Find where the given text appears and provide that cell's center as [x, y] coordinate. 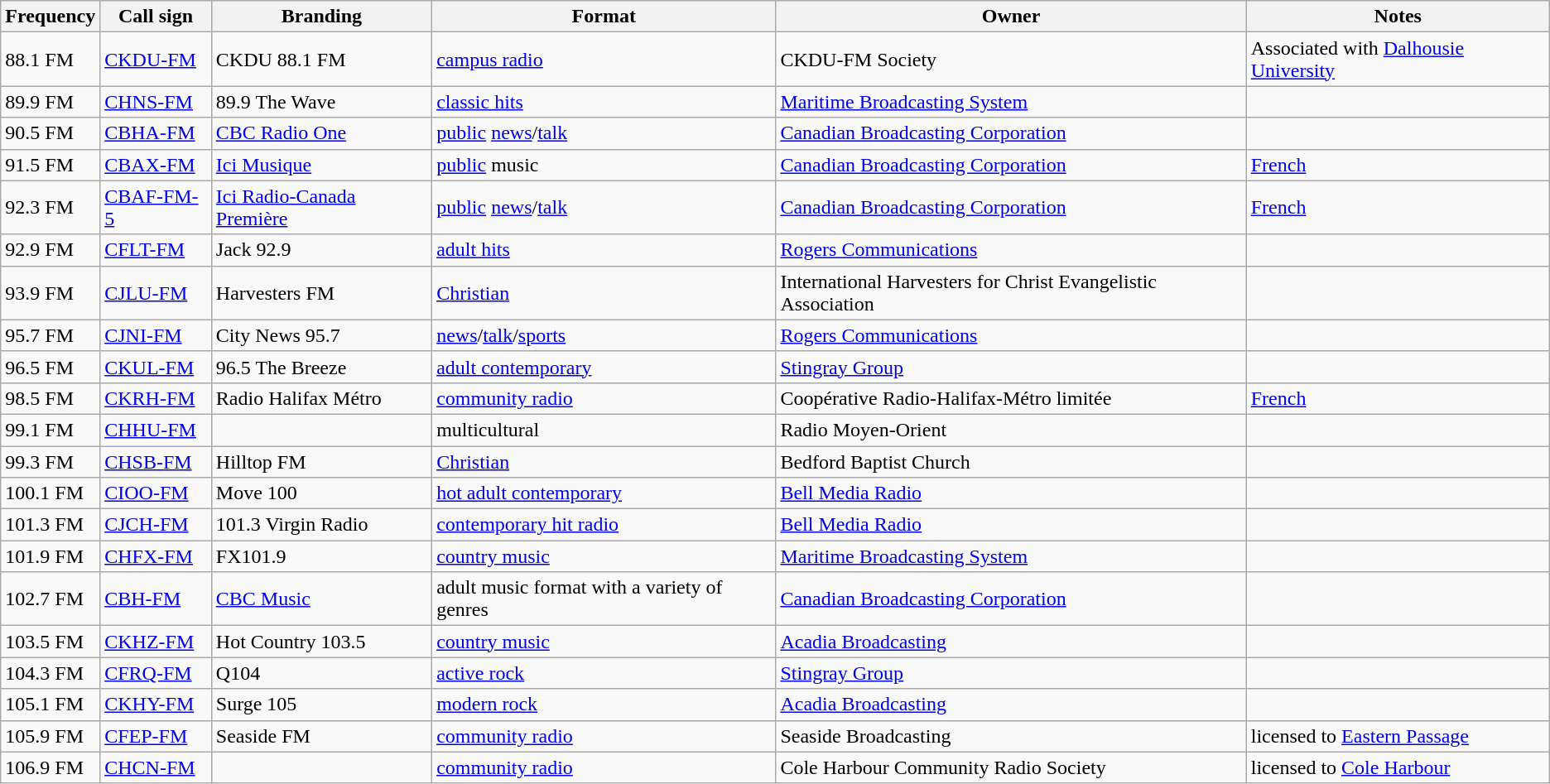
CJLU-FM [156, 293]
CFLT-FM [156, 250]
CKHY-FM [156, 705]
92.3 FM [51, 207]
Cole Harbour Community Radio Society [1011, 767]
adult hits [604, 250]
91.5 FM [51, 165]
Jack 92.9 [321, 250]
Seaside FM [321, 736]
93.9 FM [51, 293]
Hot Country 103.5 [321, 642]
99.3 FM [51, 461]
CFEP-FM [156, 736]
CKHZ-FM [156, 642]
CKDU-FM [156, 60]
Radio Moyen-Orient [1011, 430]
Surge 105 [321, 705]
hot adult contemporary [604, 493]
adult contemporary [604, 367]
Ici Radio-Canada Première [321, 207]
CKRH-FM [156, 398]
CBH-FM [156, 599]
89.9 The Wave [321, 102]
CBC Music [321, 599]
101.3 FM [51, 525]
Owner [1011, 17]
90.5 FM [51, 133]
news/talk/sports [604, 335]
Q104 [321, 673]
Coopérative Radio-Halifax-Métro limitée [1011, 398]
CHCN-FM [156, 767]
105.9 FM [51, 736]
CHFX-FM [156, 556]
licensed to Cole Harbour [1398, 767]
Ici Musique [321, 165]
Harvesters FM [321, 293]
public music [604, 165]
CBHA-FM [156, 133]
102.7 FM [51, 599]
Associated with Dalhousie University [1398, 60]
Radio Halifax Métro [321, 398]
Bedford Baptist Church [1011, 461]
CBAX-FM [156, 165]
Branding [321, 17]
International Harvesters for Christ Evangelistic Association [1011, 293]
active rock [604, 673]
FX101.9 [321, 556]
106.9 FM [51, 767]
105.1 FM [51, 705]
95.7 FM [51, 335]
multicultural [604, 430]
CJCH-FM [156, 525]
CKDU-FM Society [1011, 60]
101.9 FM [51, 556]
96.5 FM [51, 367]
licensed to Eastern Passage [1398, 736]
Notes [1398, 17]
CBC Radio One [321, 133]
contemporary hit radio [604, 525]
103.5 FM [51, 642]
CFRQ-FM [156, 673]
Format [604, 17]
89.9 FM [51, 102]
CKDU 88.1 FM [321, 60]
Seaside Broadcasting [1011, 736]
Call sign [156, 17]
99.1 FM [51, 430]
adult music format with a variety of genres [604, 599]
City News 95.7 [321, 335]
CIOO-FM [156, 493]
100.1 FM [51, 493]
88.1 FM [51, 60]
CHHU-FM [156, 430]
CHSB-FM [156, 461]
Move 100 [321, 493]
CJNI-FM [156, 335]
101.3 Virgin Radio [321, 525]
98.5 FM [51, 398]
classic hits [604, 102]
Frequency [51, 17]
92.9 FM [51, 250]
CHNS-FM [156, 102]
CBAF-FM-5 [156, 207]
104.3 FM [51, 673]
CKUL-FM [156, 367]
campus radio [604, 60]
modern rock [604, 705]
Hilltop FM [321, 461]
96.5 The Breeze [321, 367]
